Output the (x, y) coordinate of the center of the cell containing the given text.  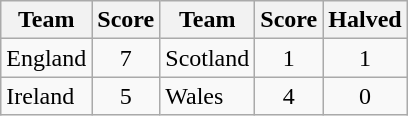
Wales (208, 96)
Scotland (208, 58)
0 (365, 96)
7 (126, 58)
Ireland (46, 96)
4 (289, 96)
Halved (365, 20)
5 (126, 96)
England (46, 58)
